For the text-containing cell, return its midpoint in [X, Y] coordinate format. 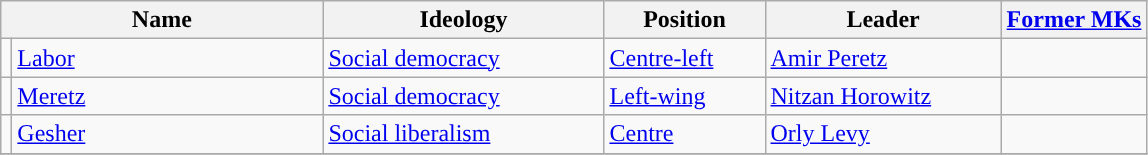
Position [684, 20]
Meretz [168, 96]
Ideology [464, 20]
Social liberalism [464, 134]
Former MKs [1074, 20]
Amir Peretz [883, 58]
Name [162, 20]
Nitzan Horowitz [883, 96]
Left-wing [684, 96]
Centre-left [684, 58]
Gesher [168, 134]
Leader [883, 20]
Labor [168, 58]
Orly Levy [883, 134]
Centre [684, 134]
